Return the (x, y) coordinate for the center point of the cell that contains the specified text.  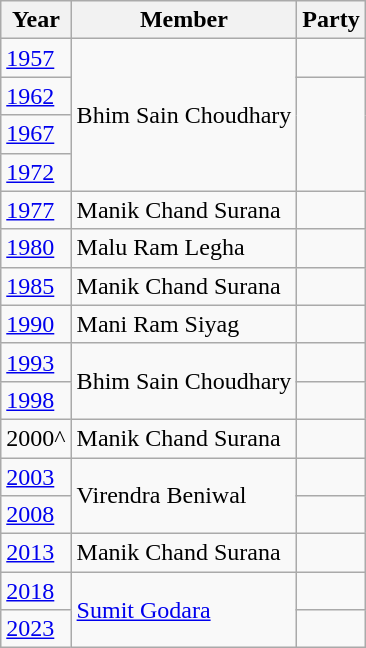
1985 (36, 286)
1977 (36, 210)
Year (36, 20)
1990 (36, 324)
2008 (36, 515)
1967 (36, 134)
2003 (36, 477)
Virendra Beniwal (184, 496)
1957 (36, 58)
Sumit Godara (184, 610)
Mani Ram Siyag (184, 324)
2013 (36, 553)
2000^ (36, 438)
2018 (36, 591)
Member (184, 20)
2023 (36, 629)
1998 (36, 400)
1993 (36, 362)
Malu Ram Legha (184, 248)
Party (331, 20)
1962 (36, 96)
1972 (36, 172)
1980 (36, 248)
